Pinpoint the cell where the given text exists, returning its (x, y) midpoint coordinate. 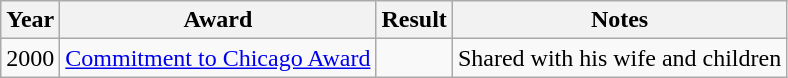
Year (30, 20)
Notes (619, 20)
Result (414, 20)
2000 (30, 58)
Shared with his wife and children (619, 58)
Commitment to Chicago Award (218, 58)
Award (218, 20)
